Identify which cell holds the provided text, then report its (x, y) central coordinate. 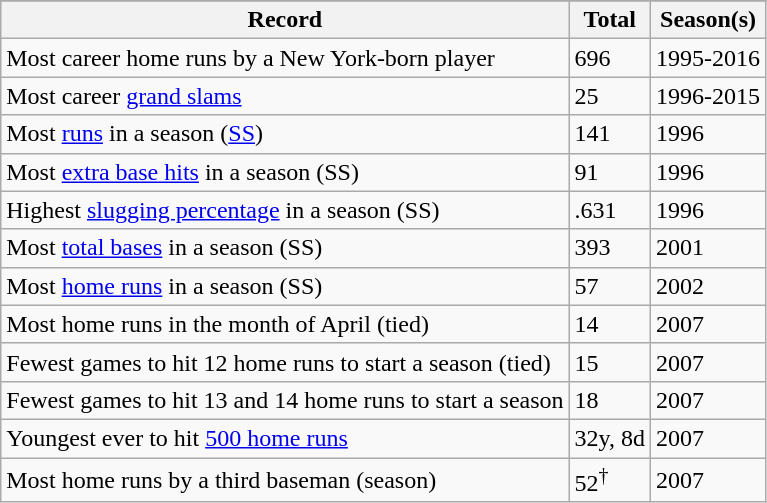
52† (610, 480)
1996-2015 (708, 96)
Record (285, 20)
141 (610, 134)
Most home runs in the month of April (tied) (285, 324)
Total (610, 20)
Youngest ever to hit 500 home runs (285, 438)
14 (610, 324)
Fewest games to hit 12 home runs to start a season (tied) (285, 362)
393 (610, 248)
Most home runs in a season (SS) (285, 286)
Season(s) (708, 20)
32y, 8d (610, 438)
57 (610, 286)
Most total bases in a season (SS) (285, 248)
91 (610, 172)
Fewest games to hit 13 and 14 home runs to start a season (285, 400)
696 (610, 58)
1995-2016 (708, 58)
.631 (610, 210)
Most runs in a season (SS) (285, 134)
25 (610, 96)
2002 (708, 286)
Most extra base hits in a season (SS) (285, 172)
Most home runs by a third baseman (season) (285, 480)
15 (610, 362)
18 (610, 400)
2001 (708, 248)
Highest slugging percentage in a season (SS) (285, 210)
Most career home runs by a New York-born player (285, 58)
Most career grand slams (285, 96)
